Return the [x, y] coordinate for the center point of the cell that contains the specified text.  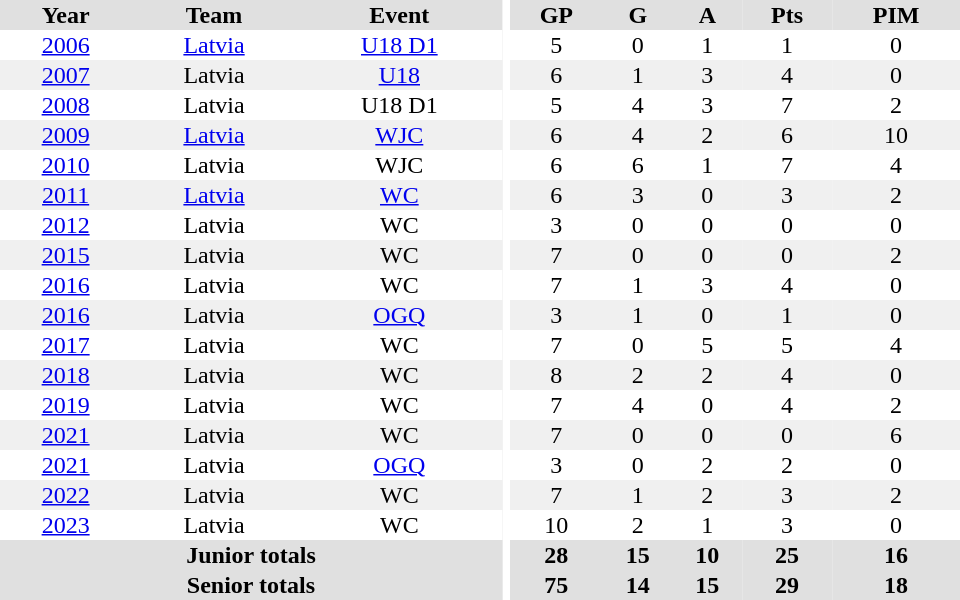
25 [787, 555]
2010 [66, 165]
2012 [66, 225]
16 [896, 555]
2023 [66, 525]
U18 [400, 75]
Year [66, 15]
2015 [66, 255]
75 [556, 585]
A [708, 15]
2018 [66, 375]
Senior totals [251, 585]
2022 [66, 495]
2009 [66, 135]
2017 [66, 345]
PIM [896, 15]
G [638, 15]
29 [787, 585]
Junior totals [251, 555]
8 [556, 375]
2006 [66, 45]
Team [214, 15]
Pts [787, 15]
2019 [66, 405]
14 [638, 585]
2007 [66, 75]
18 [896, 585]
Event [400, 15]
GP [556, 15]
2011 [66, 195]
2008 [66, 105]
28 [556, 555]
